Identify which cell holds the provided text, then report its (x, y) central coordinate. 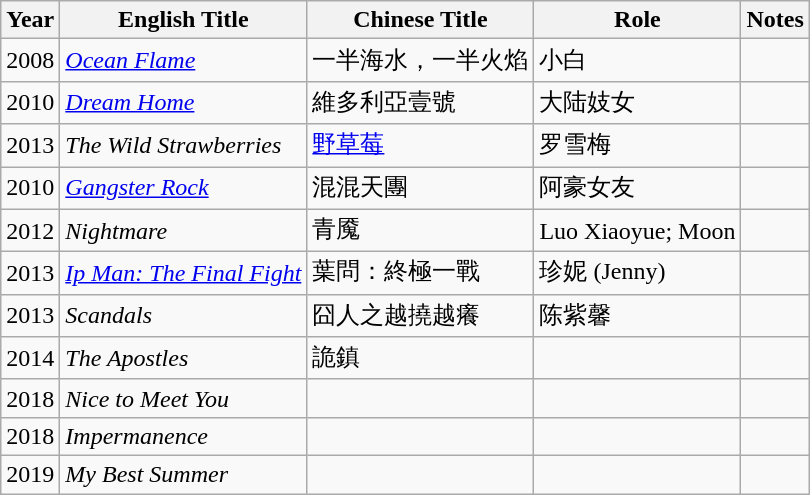
混混天團 (420, 188)
野草莓 (420, 146)
Notes (775, 20)
阿豪女友 (638, 188)
囧人之越撓越癢 (420, 316)
Nice to Meet You (184, 398)
2008 (30, 60)
罗雪梅 (638, 146)
陈紫馨 (638, 316)
Ip Man: The Final Fight (184, 274)
Scandals (184, 316)
珍妮 (Jenny) (638, 274)
My Best Summer (184, 474)
Chinese Title (420, 20)
維多利亞壹號 (420, 102)
詭鎮 (420, 358)
小白 (638, 60)
Year (30, 20)
葉問：終極一戰 (420, 274)
Nightmare (184, 230)
The Wild Strawberries (184, 146)
Ocean Flame (184, 60)
Gangster Rock (184, 188)
大陆妓女 (638, 102)
English Title (184, 20)
Luo Xiaoyue; Moon (638, 230)
Role (638, 20)
2019 (30, 474)
The Apostles (184, 358)
青魇 (420, 230)
Impermanence (184, 436)
2012 (30, 230)
Dream Home (184, 102)
一半海水，一半火焰 (420, 60)
2014 (30, 358)
